Identify which cell holds the provided text, then report its [X, Y] central coordinate. 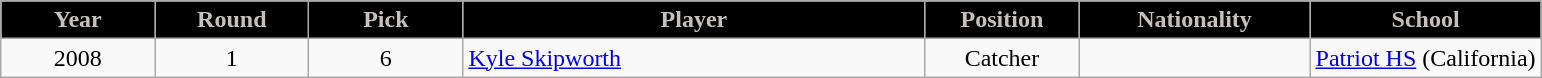
Kyle Skipworth [694, 58]
1 [232, 58]
Player [694, 20]
Catcher [1002, 58]
Nationality [1194, 20]
Year [78, 20]
2008 [78, 58]
6 [386, 58]
Patriot HS (California) [1426, 58]
Pick [386, 20]
School [1426, 20]
Round [232, 20]
Position [1002, 20]
